Find where the given text appears and provide that cell's center as [X, Y] coordinate. 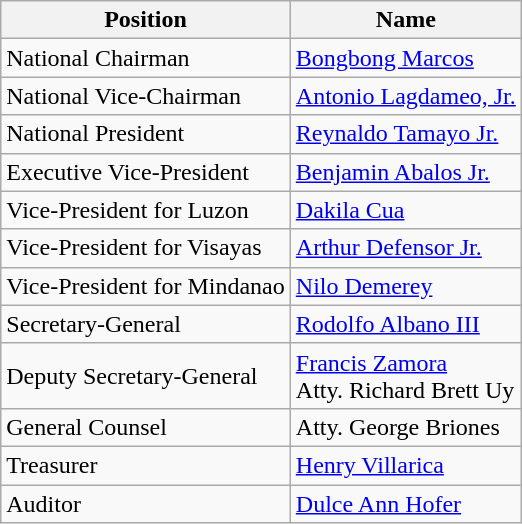
Francis ZamoraAtty. Richard Brett Uy [406, 376]
Dakila Cua [406, 210]
Treasurer [146, 465]
Reynaldo Tamayo Jr. [406, 134]
Position [146, 20]
Secretary-General [146, 324]
Dulce Ann Hofer [406, 503]
Auditor [146, 503]
Benjamin Abalos Jr. [406, 172]
Nilo Demerey [406, 286]
Antonio Lagdameo, Jr. [406, 96]
Vice-President for Mindanao [146, 286]
Name [406, 20]
Executive Vice-President [146, 172]
Vice-President for Luzon [146, 210]
Deputy Secretary-General [146, 376]
Vice-President for Visayas [146, 248]
National Chairman [146, 58]
Arthur Defensor Jr. [406, 248]
Atty. George Briones [406, 427]
Henry Villarica [406, 465]
Bongbong Marcos [406, 58]
Rodolfo Albano III [406, 324]
National Vice-Chairman [146, 96]
General Counsel [146, 427]
National President [146, 134]
